Detect which cell encompasses the target text, then output its (X, Y) center coordinate. 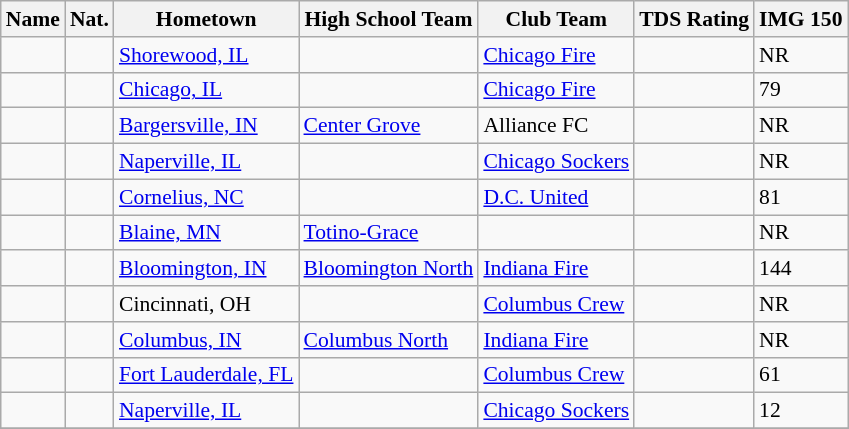
Nat. (90, 19)
79 (800, 90)
Columbus, IN (206, 340)
Cornelius, NC (206, 197)
Alliance FC (556, 126)
144 (800, 269)
Center Grove (388, 126)
Bargersville, IN (206, 126)
Fort Lauderdale, FL (206, 375)
TDS Rating (694, 19)
12 (800, 411)
Columbus North (388, 340)
61 (800, 375)
Bloomington North (388, 269)
Totino-Grace (388, 233)
Chicago, IL (206, 90)
Cincinnati, OH (206, 304)
Shorewood, IL (206, 55)
Name (33, 19)
Bloomington, IN (206, 269)
81 (800, 197)
High School Team (388, 19)
Club Team (556, 19)
D.C. United (556, 197)
Blaine, MN (206, 233)
Hometown (206, 19)
IMG 150 (800, 19)
